Extract the (X, Y) coordinate from the center of the cell holding the provided text.  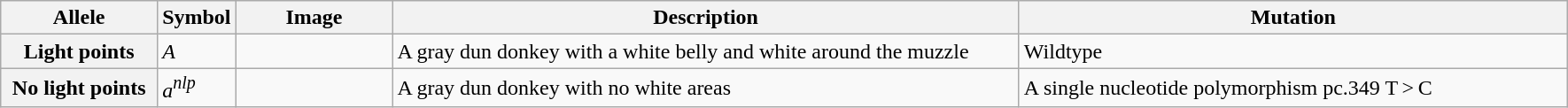
A gray dun donkey with a white belly and white around the muzzle (705, 51)
anlp (197, 89)
Description (705, 18)
A single nucleotide polymorphism pc.349 T > C (1293, 89)
Symbol (197, 18)
Wildtype (1293, 51)
A (197, 51)
Image (314, 18)
Light points (80, 51)
Allele (80, 18)
A gray dun donkey with no white areas (705, 89)
Mutation (1293, 18)
No light points (80, 89)
